Detect which cell encompasses the target text, then output its (X, Y) center coordinate. 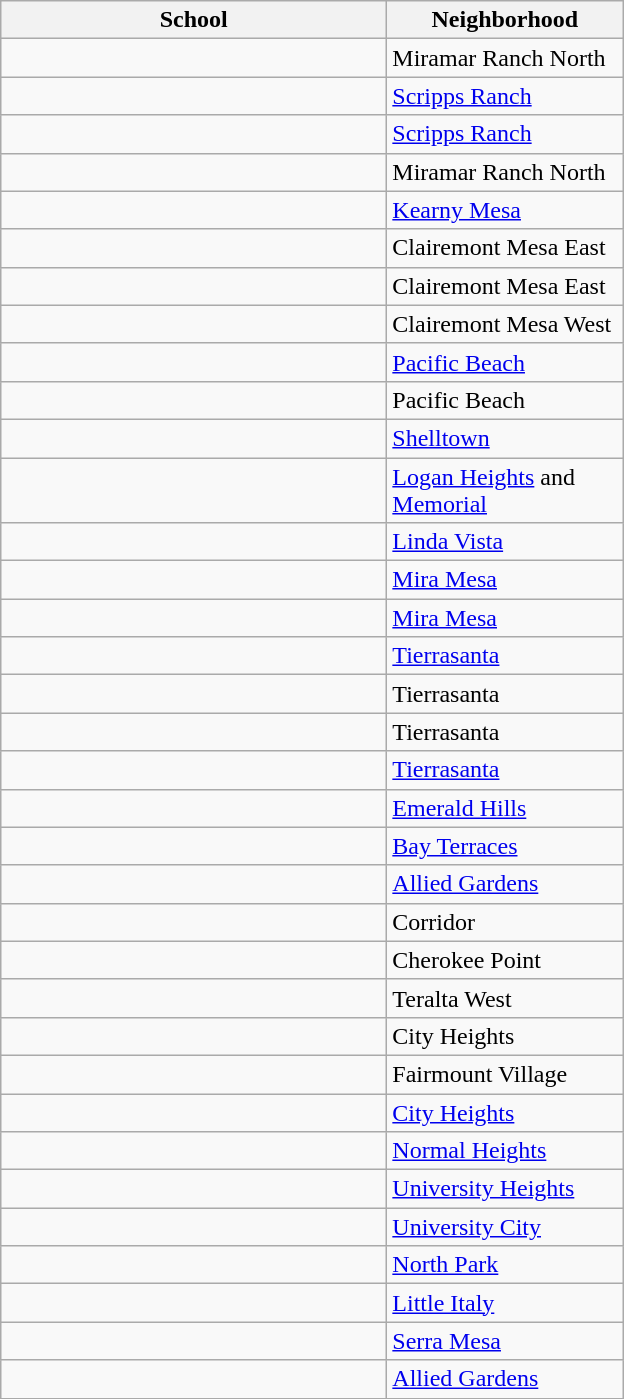
Logan Heights and Memorial (505, 490)
Cherokee Point (505, 960)
Linda Vista (505, 542)
Serra Mesa (505, 1341)
Neighborhood (505, 20)
Kearny Mesa (505, 210)
Teralta West (505, 998)
University City (505, 1227)
Little Italy (505, 1303)
Bay Terraces (505, 846)
Fairmount Village (505, 1074)
University Heights (505, 1189)
Corridor (505, 922)
Clairemont Mesa West (505, 324)
Emerald Hills (505, 808)
North Park (505, 1265)
School (194, 20)
Normal Heights (505, 1151)
Shelltown (505, 438)
